Capture the cell that displays the provided text and extract its [X, Y] central coordinate. 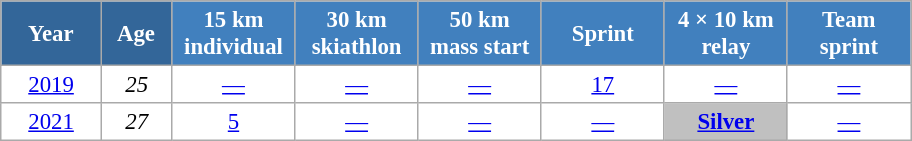
30 km skiathlon [356, 34]
25 [136, 85]
Age [136, 34]
17 [602, 85]
27 [136, 122]
4 × 10 km relay [726, 34]
Silver [726, 122]
Team sprint [848, 34]
2019 [52, 85]
5 [234, 122]
50 km mass start [480, 34]
Sprint [602, 34]
15 km individual [234, 34]
Year [52, 34]
2021 [52, 122]
